Return [x, y] of the center of cell containing provided text 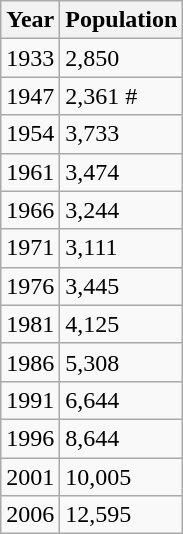
2001 [30, 477]
Year [30, 20]
1981 [30, 324]
1976 [30, 286]
1954 [30, 134]
1986 [30, 362]
4,125 [122, 324]
1966 [30, 210]
1996 [30, 438]
2,361 # [122, 96]
6,644 [122, 400]
1961 [30, 172]
3,111 [122, 248]
3,445 [122, 286]
3,733 [122, 134]
5,308 [122, 362]
3,474 [122, 172]
8,644 [122, 438]
3,244 [122, 210]
1947 [30, 96]
2,850 [122, 58]
Population [122, 20]
1991 [30, 400]
1971 [30, 248]
12,595 [122, 515]
2006 [30, 515]
1933 [30, 58]
10,005 [122, 477]
